Determine the (x, y) coordinate at the center of the cell enclosing the given text.  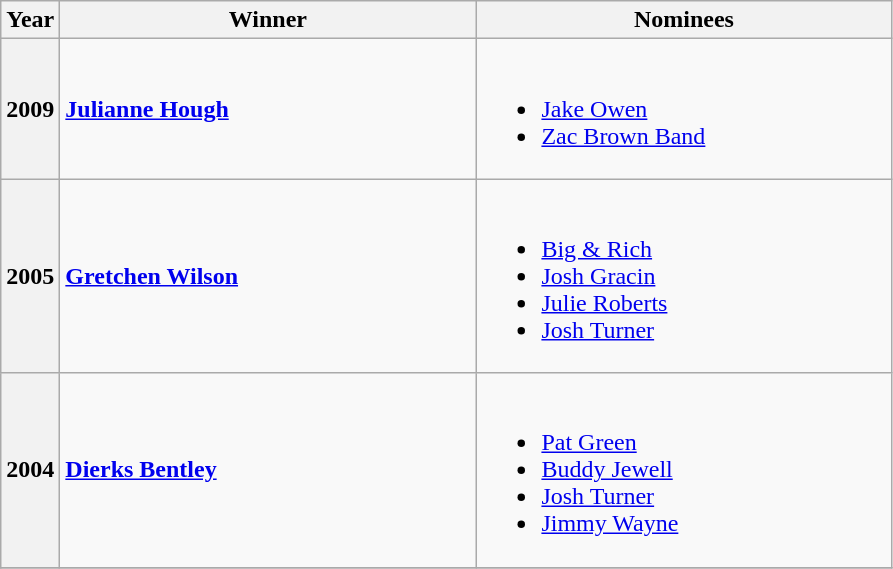
Big & RichJosh GracinJulie RobertsJosh Turner (684, 276)
Year (30, 20)
Julianne Hough (268, 109)
Pat GreenBuddy JewellJosh TurnerJimmy Wayne (684, 470)
Jake OwenZac Brown Band (684, 109)
Dierks Bentley (268, 470)
Nominees (684, 20)
2009 (30, 109)
Winner (268, 20)
2004 (30, 470)
2005 (30, 276)
Gretchen Wilson (268, 276)
